Detect which cell encompasses the target text, then output its (X, Y) center coordinate. 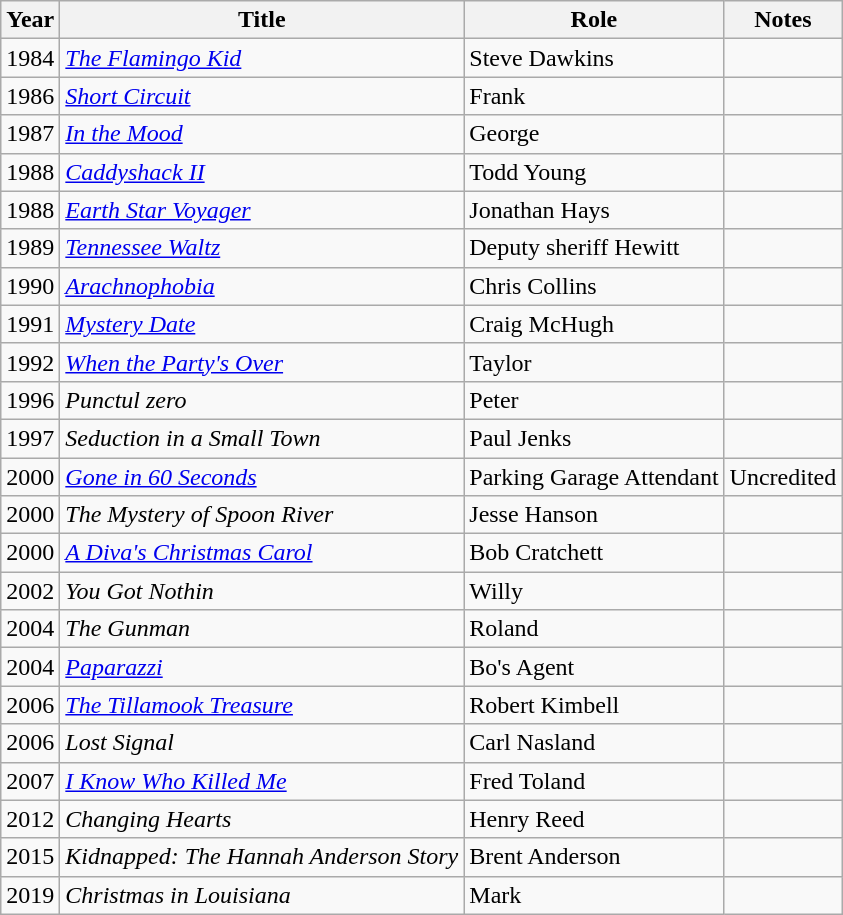
1991 (30, 324)
1987 (30, 134)
Caddyshack II (262, 172)
Earth Star Voyager (262, 210)
A Diva's Christmas Carol (262, 553)
Mystery Date (262, 324)
Tennessee Waltz (262, 248)
The Flamingo Kid (262, 58)
George (594, 134)
Jesse Hanson (594, 515)
Robert Kimbell (594, 705)
1984 (30, 58)
Role (594, 20)
2019 (30, 895)
Parking Garage Attendant (594, 477)
1992 (30, 362)
Bob Cratchett (594, 553)
1996 (30, 400)
Punctul zero (262, 400)
Kidnapped: The Hannah Anderson Story (262, 857)
The Gunman (262, 629)
I Know Who Killed Me (262, 781)
Todd Young (594, 172)
Title (262, 20)
Paparazzi (262, 667)
Craig McHugh (594, 324)
1989 (30, 248)
Christmas in Louisiana (262, 895)
Uncredited (783, 477)
Frank (594, 96)
In the Mood (262, 134)
Steve Dawkins (594, 58)
Paul Jenks (594, 438)
The Tillamook Treasure (262, 705)
Arachnophobia (262, 286)
2007 (30, 781)
Bo's Agent (594, 667)
Gone in 60 Seconds (262, 477)
1986 (30, 96)
Notes (783, 20)
Mark (594, 895)
Seduction in a Small Town (262, 438)
Peter (594, 400)
Deputy sheriff Hewitt (594, 248)
1990 (30, 286)
Chris Collins (594, 286)
Brent Anderson (594, 857)
2012 (30, 819)
Fred Toland (594, 781)
Short Circuit (262, 96)
Willy (594, 591)
1997 (30, 438)
Jonathan Hays (594, 210)
You Got Nothin (262, 591)
2002 (30, 591)
Carl Nasland (594, 743)
2015 (30, 857)
Henry Reed (594, 819)
Roland (594, 629)
When the Party's Over (262, 362)
Taylor (594, 362)
Year (30, 20)
Lost Signal (262, 743)
The Mystery of Spoon River (262, 515)
Changing Hearts (262, 819)
